Detect which cell encompasses the target text, then output its [x, y] center coordinate. 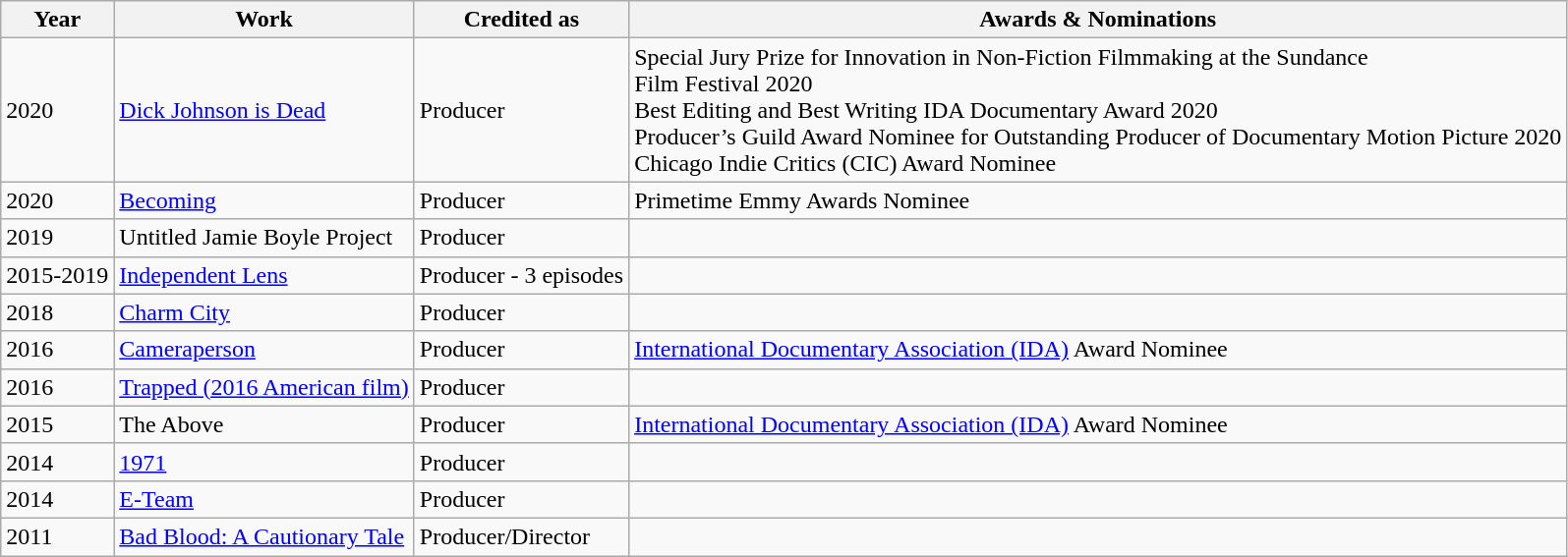
2011 [57, 536]
Year [57, 20]
The Above [263, 424]
2019 [57, 238]
Primetime Emmy Awards Nominee [1098, 200]
Dick Johnson is Dead [263, 110]
Untitled Jamie Boyle Project [263, 238]
Awards & Nominations [1098, 20]
Producer - 3 episodes [521, 275]
Independent Lens [263, 275]
2015-2019 [57, 275]
2015 [57, 424]
Bad Blood: A Cautionary Tale [263, 536]
2018 [57, 312]
Producer/Director [521, 536]
E-Team [263, 499]
Becoming [263, 200]
Trapped (2016 American film) [263, 387]
Credited as [521, 20]
1971 [263, 462]
Charm City [263, 312]
Cameraperson [263, 350]
Work [263, 20]
